Search for the cell housing the specified text and yield its [x, y] center coordinate. 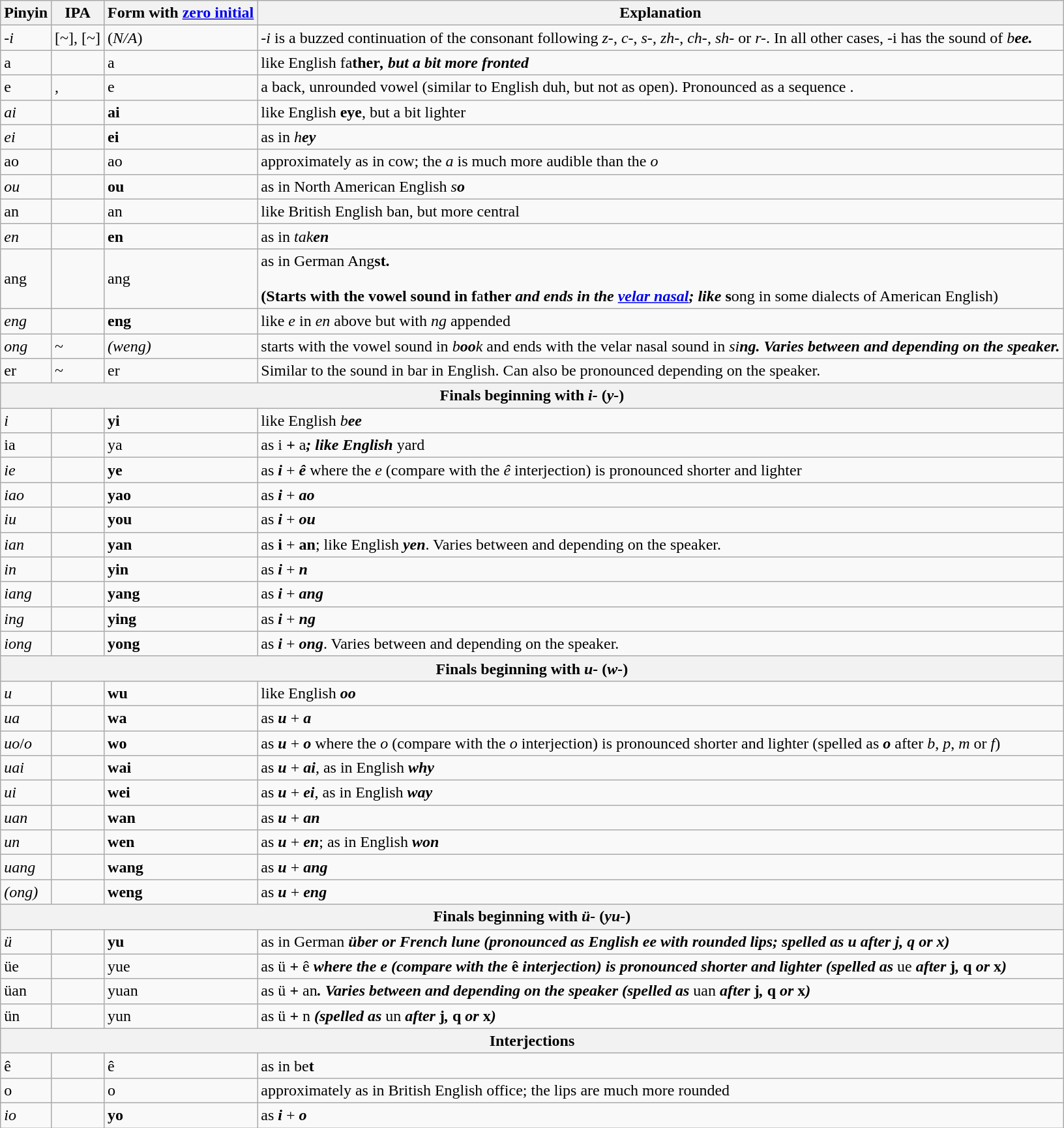
uo/o [26, 743]
as i + a; like English yard [660, 445]
as i + n [660, 569]
Pinyin [26, 13]
Finals beginning with i- (y-) [532, 396]
as in German über or French lune (pronounced as English ee with rounded lips; spelled as u after j, q or x) [660, 942]
(ong) [26, 892]
IPA [78, 13]
ing [26, 619]
yo [181, 1115]
as u + eng [660, 892]
yuan [181, 991]
as i + ou [660, 520]
uai [26, 768]
Explanation [660, 13]
wang [181, 867]
yu [181, 942]
in [26, 569]
as u + en; as in English won [660, 842]
as i + ao [660, 495]
-i is a buzzed continuation of the consonant following z-, c-, s-, zh-, ch-, sh- or r-. In all other cases, -i has the sound of bee. [660, 38]
yan [181, 544]
ye [181, 470]
yao [181, 495]
as in taken [660, 236]
as i + ang [660, 594]
Form with zero initial [181, 13]
ya [181, 445]
wen [181, 842]
a back, unrounded vowel (similar to English duh, but not as open). Pronounced as a sequence . [660, 87]
Finals beginning with u- (w-) [532, 668]
i [26, 421]
as u + ang [660, 867]
as in bet [660, 1065]
(weng) [181, 346]
wo [181, 743]
like English oo [660, 693]
ü [26, 942]
as u + a [660, 718]
ia [26, 445]
üan [26, 991]
as u + ei, as in English way [660, 793]
as ü + n (spelled as un after j, q or x) [660, 1016]
yue [181, 966]
as u + an [660, 818]
as i + an; like English yen. Varies between and depending on the speaker. [660, 544]
yun [181, 1016]
yong [181, 644]
(N/A) [181, 38]
wai [181, 768]
wan [181, 818]
ong [26, 346]
as u + o where the o (compare with the o interjection) is pronounced shorter and lighter (spelled as o after b, p, m or f) [660, 743]
Interjections [532, 1041]
wei [181, 793]
uan [26, 818]
as u + ai, as in English why [660, 768]
yi [181, 421]
starts with the vowel sound in book and ends with the velar nasal sound in sing. Varies between and depending on the speaker. [660, 346]
approximately as in cow; the a is much more audible than the o [660, 162]
ie [26, 470]
iang [26, 594]
like e in en above but with ng appended [660, 321]
like British English ban, but more central [660, 211]
iao [26, 495]
as in North American English so [660, 186]
Finals beginning with ü- (yu-) [532, 917]
ian [26, 544]
like English eye, but a bit lighter [660, 112]
as i + ng [660, 619]
as i + o [660, 1115]
uang [26, 867]
ying [181, 619]
un [26, 842]
Similar to the sound in bar in English. Can also be pronounced depending on the speaker. [660, 371]
as in German Angst.(Starts with the vowel sound in father and ends in the velar nasal; like song in some dialects of American English) [660, 278]
iu [26, 520]
like English father, but a bit more fronted [660, 63]
-i [26, 38]
as ü + an. Varies between and depending on the speaker (spelled as uan after j, q or x) [660, 991]
iong [26, 644]
approximately as in British English office; the lips are much more rounded [660, 1090]
yang [181, 594]
wu [181, 693]
, [78, 87]
as i + ong. Varies between and depending on the speaker. [660, 644]
üe [26, 966]
ün [26, 1016]
ui [26, 793]
yin [181, 569]
[~], [~] [78, 38]
as i + ê where the e (compare with the ê interjection) is pronounced shorter and lighter [660, 470]
u [26, 693]
ua [26, 718]
io [26, 1115]
wa [181, 718]
as ü + ê where the e (compare with the ê interjection) is pronounced shorter and lighter (spelled as ue after j, q or x) [660, 966]
as in hey [660, 137]
weng [181, 892]
like English bee [660, 421]
you [181, 520]
